Output the [x, y] coordinate of the center of the cell containing the given text.  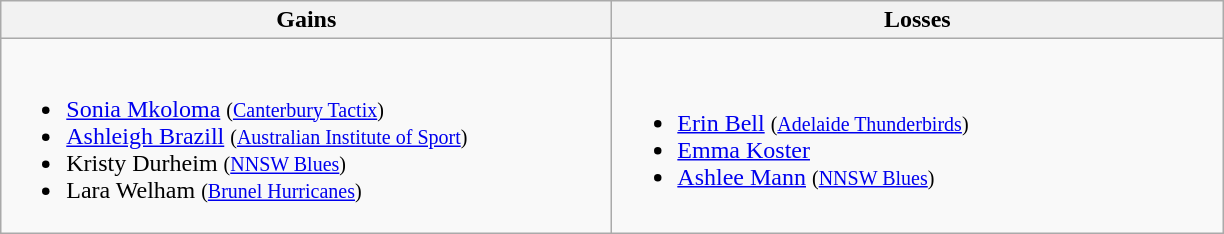
Sonia Mkoloma (Canterbury Tactix)Ashleigh Brazill (Australian Institute of Sport) Kristy Durheim (NNSW Blues) Lara Welham (Brunel Hurricanes) [306, 136]
Gains [306, 20]
Losses [918, 20]
Erin Bell (Adelaide Thunderbirds)Emma KosterAshlee Mann (NNSW Blues) [918, 136]
